Provide the [X, Y] coordinate of the cell's center where the given text is located.  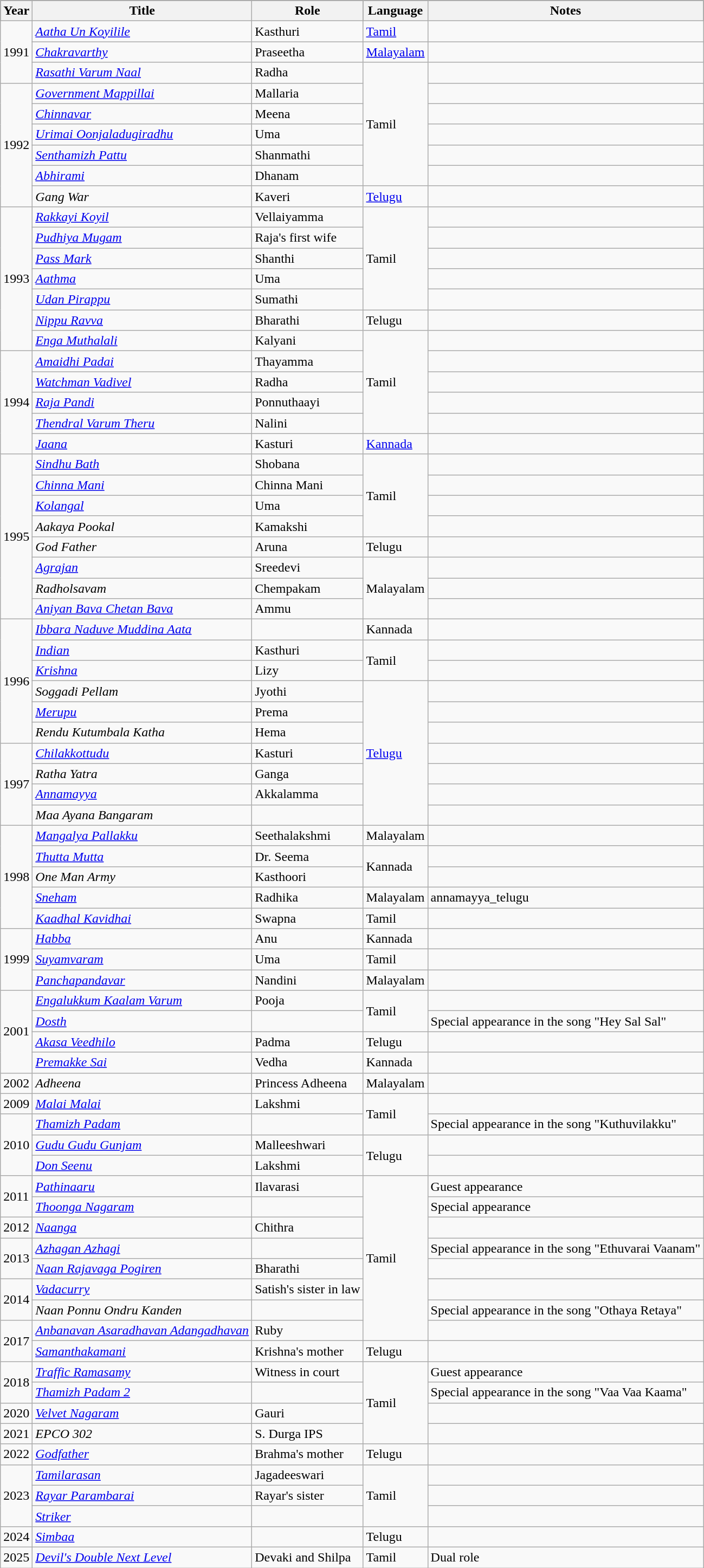
Vellaiyamma [308, 217]
Special appearance in the song "Kuthuvilakku" [566, 1124]
Chithra [308, 1227]
2011 [16, 1196]
1992 [16, 145]
Princess Adheena [308, 1083]
Simbaa [142, 1537]
Vedha [308, 1062]
Gang War [142, 196]
Sneham [142, 897]
Dr. Seema [308, 856]
Enga Muthalali [142, 341]
1999 [16, 960]
Ponnuthaayi [308, 403]
Brahma's mother [308, 1454]
Striker [142, 1516]
2009 [16, 1104]
Malleeshwari [308, 1145]
Chakravarthy [142, 52]
Udan Pirappu [142, 300]
Urimai Oonjaladugiradhu [142, 134]
Traffic Ramasamy [142, 1372]
Kamakshi [308, 526]
Satish's sister in law [308, 1290]
Witness in court [308, 1372]
Mallaria [308, 93]
Aniyan Bava Chetan Bava [142, 609]
Praseetha [308, 52]
S. Durga IPS [308, 1434]
Shobana [308, 464]
2010 [16, 1145]
2013 [16, 1258]
Aathma [142, 279]
Thayamma [308, 361]
Azhagan Azhagi [142, 1248]
Devaki and Shilpa [308, 1557]
1997 [16, 784]
1993 [16, 278]
Kalyani [308, 341]
Naan Rajavaga Pogiren [142, 1269]
Nippu Ravva [142, 320]
Role [308, 11]
Thutta Mutta [142, 856]
Habba [142, 939]
Don Seenu [142, 1165]
Kolangal [142, 506]
Engalukkum Kaalam Varum [142, 1001]
Language [396, 11]
Aakaya Pookal [142, 526]
Ilavarasi [308, 1186]
Raja's first wife [308, 237]
Thoonga Nagaram [142, 1207]
Suyamvaram [142, 960]
Dual role [566, 1557]
Special appearance in the song "Hey Sal Sal" [566, 1021]
Sindhu Bath [142, 464]
1991 [16, 52]
Rendu Kutumbala Katha [142, 733]
Special appearance in the song "Othaya Retaya" [566, 1310]
Samanthakamani [142, 1351]
Special appearance in the song "Ethuvarai Vaanam" [566, 1248]
One Man Army [142, 877]
1996 [16, 681]
Gauri [308, 1413]
Chilakkottudu [142, 753]
2018 [16, 1382]
Akkalamma [308, 794]
Soggadi Pellam [142, 691]
Chempakam [308, 588]
2023 [16, 1495]
Rayar Parambarai [142, 1495]
Jaana [142, 444]
Gudu Gudu Gunjam [142, 1145]
Anbanavan Asaradhavan Adangadhavan [142, 1331]
Special appearance [566, 1207]
2017 [16, 1341]
EPCO 302 [142, 1434]
Vadacurry [142, 1290]
Notes [566, 11]
Padma [308, 1042]
Sreedevi [308, 567]
Aruna [308, 547]
God Father [142, 547]
Radholsavam [142, 588]
Jyothi [308, 691]
2020 [16, 1413]
Swapna [308, 918]
Special appearance in the song "Vaa Vaa Kaama" [566, 1392]
Pathinaaru [142, 1186]
Agrajan [142, 567]
Mangalya Pallakku [142, 835]
Premakke Sai [142, 1062]
Maa Ayana Bangaram [142, 815]
Shanthi [308, 258]
Annamayya [142, 794]
Krishna [142, 671]
Anu [308, 939]
Nalini [308, 423]
Jagadeeswari [308, 1475]
Rayar's sister [308, 1495]
Krishna's mother [308, 1351]
Title [142, 11]
Rakkayi Koyil [142, 217]
Thamizh Padam [142, 1124]
Lizy [308, 671]
Godfather [142, 1454]
Meena [308, 114]
Pooja [308, 1001]
Government Mappillai [142, 93]
Prema [308, 712]
2024 [16, 1537]
2022 [16, 1454]
Shanmathi [308, 155]
2001 [16, 1032]
Indian [142, 650]
1995 [16, 536]
Senthamizh Pattu [142, 155]
Ruby [308, 1331]
Nandini [308, 980]
Pass Mark [142, 258]
2014 [16, 1300]
2002 [16, 1083]
Kaadhal Kavidhai [142, 918]
2025 [16, 1557]
Tamilarasan [142, 1475]
2021 [16, 1434]
1994 [16, 403]
Thamizh Padam 2 [142, 1392]
1998 [16, 877]
annamayya_telugu [566, 897]
Dosth [142, 1021]
Kasthoori [308, 877]
Chinnavar [142, 114]
Ammu [308, 609]
Ratha Yatra [142, 774]
Radhika [308, 897]
Dhanam [308, 176]
Raja Pandi [142, 403]
Akasa Veedhilo [142, 1042]
Velvet Nagaram [142, 1413]
Sumathi [308, 300]
Pudhiya Mugam [142, 237]
Seethalakshmi [308, 835]
Ibbara Naduve Muddina Aata [142, 630]
Naanga [142, 1227]
Malai Malai [142, 1104]
Merupu [142, 712]
Devil's Double Next Level [142, 1557]
2012 [16, 1227]
Aatha Un Koyilile [142, 31]
Ganga [308, 774]
Watchman Vadivel [142, 382]
Amaidhi Padai [142, 361]
Hema [308, 733]
Rasathi Varum Naal [142, 73]
Panchapandavar [142, 980]
Thendral Varum Theru [142, 423]
Adheena [142, 1083]
Year [16, 11]
Abhirami [142, 176]
Kaveri [308, 196]
Naan Ponnu Ondru Kanden [142, 1310]
